Identify which cell holds the provided text, then report its [x, y] central coordinate. 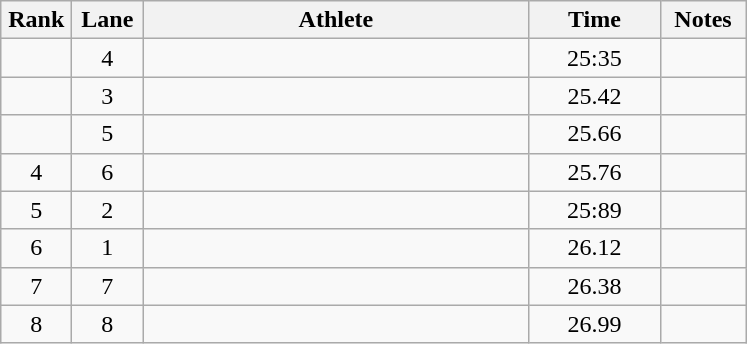
1 [108, 248]
3 [108, 96]
25.76 [594, 172]
25.66 [594, 134]
Notes [703, 20]
26.12 [594, 248]
2 [108, 210]
Rank [36, 20]
26.99 [594, 324]
Lane [108, 20]
25:35 [594, 58]
25.42 [594, 96]
Time [594, 20]
Athlete [336, 20]
25:89 [594, 210]
26.38 [594, 286]
